Return the [x, y] coordinate for the center point of the cell that contains the specified text.  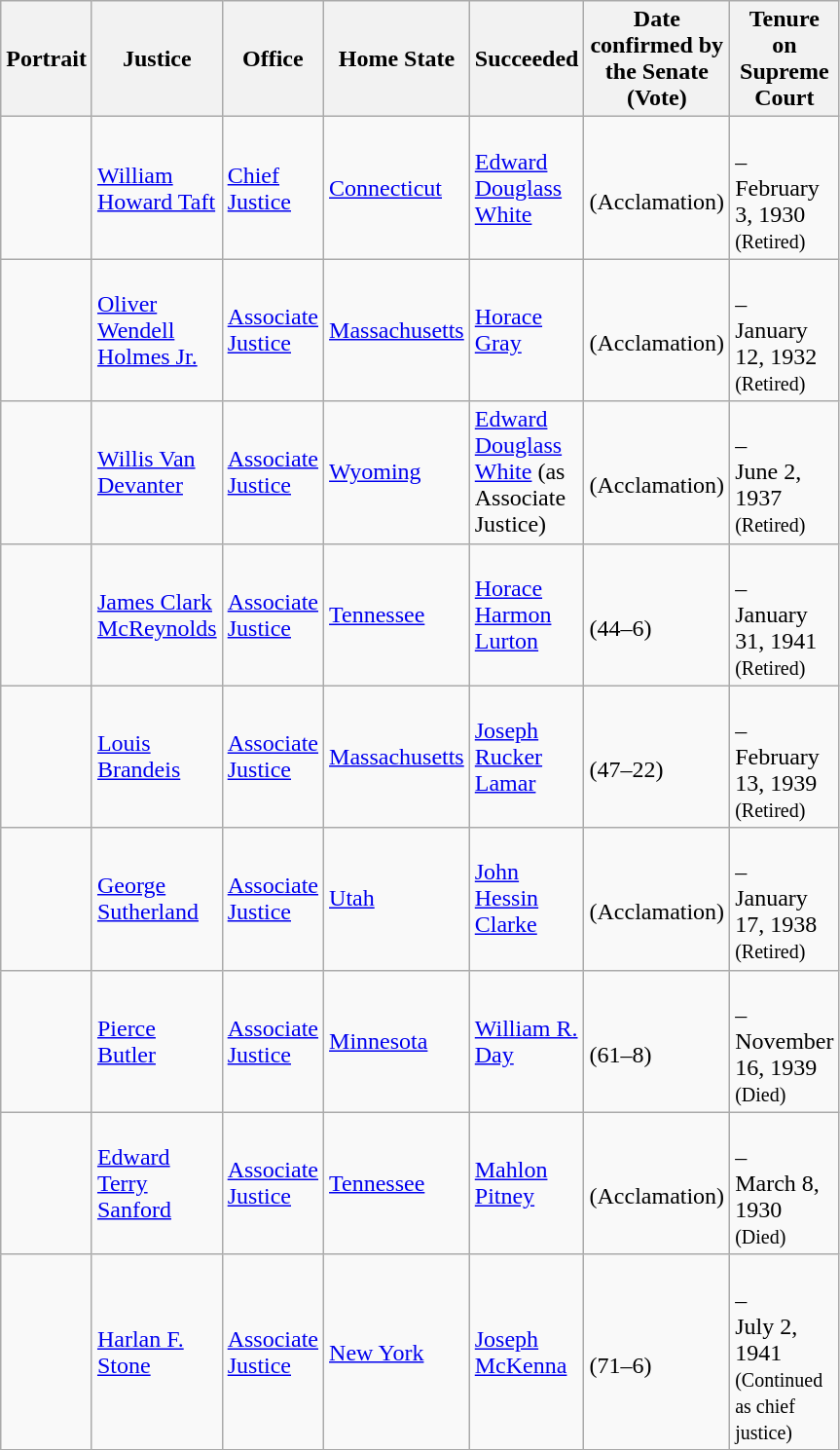
Wyoming [397, 472]
Edward Terry Sanford [157, 1183]
Mahlon Pitney [527, 1183]
–November 16, 1939(Died) [785, 1041]
Horace Gray [527, 330]
Portrait [47, 58]
Tenure on Supreme Court [785, 58]
Utah [397, 899]
New York [397, 1352]
–February 13, 1939(Retired) [785, 757]
Minnesota [397, 1041]
Joseph Rucker Lamar [527, 757]
Willis Van Devanter [157, 472]
Horace Harmon Lurton [527, 614]
–March 8, 1930(Died) [785, 1183]
Justice [157, 58]
–January 17, 1938(Retired) [785, 899]
Home State [397, 58]
Edward Douglass White (as Associate Justice) [527, 472]
Date confirmed by the Senate(Vote) [657, 58]
Oliver Wendell Holmes Jr. [157, 330]
–January 12, 1932(Retired) [785, 330]
Louis Brandeis [157, 757]
–July 2, 1941(Continued as chief justice) [785, 1352]
(61–8) [657, 1041]
Edward Douglass White [527, 188]
(44–6) [657, 614]
(71–6) [657, 1352]
Chief Justice [273, 188]
(47–22) [657, 757]
William R. Day [527, 1041]
George Sutherland [157, 899]
Joseph McKenna [527, 1352]
Pierce Butler [157, 1041]
James Clark McReynolds [157, 614]
–January 31, 1941(Retired) [785, 614]
William Howard Taft [157, 188]
Connecticut [397, 188]
John Hessin Clarke [527, 899]
–June 2, 1937(Retired) [785, 472]
–February 3, 1930(Retired) [785, 188]
Office [273, 58]
Harlan F. Stone [157, 1352]
Succeeded [527, 58]
